Determine the [X, Y] coordinate at the center of the cell enclosing the given text.  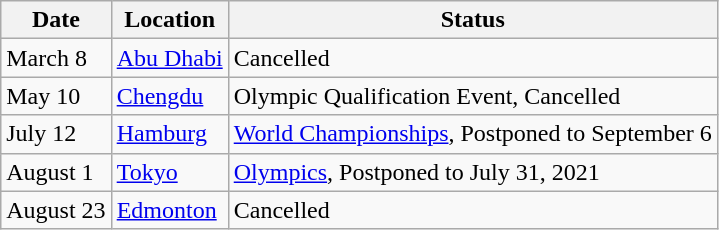
Olympics, Postponed to July 31, 2021 [472, 172]
Hamburg [170, 134]
Location [170, 20]
World Championships, Postponed to September 6 [472, 134]
Olympic Qualification Event, Cancelled [472, 96]
March 8 [56, 58]
Tokyo [170, 172]
Date [56, 20]
Status [472, 20]
Edmonton [170, 210]
Chengdu [170, 96]
August 23 [56, 210]
Abu Dhabi [170, 58]
August 1 [56, 172]
May 10 [56, 96]
July 12 [56, 134]
